Identify which cell holds the provided text, then report its (x, y) central coordinate. 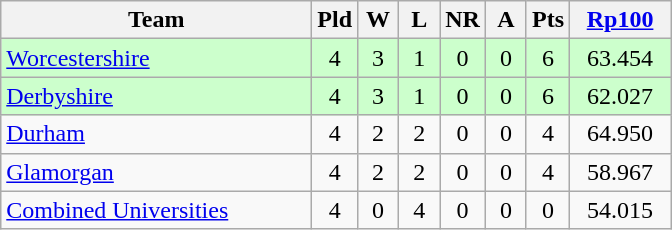
58.967 (620, 172)
Worcestershire (156, 58)
NR (463, 20)
Durham (156, 134)
62.027 (620, 96)
L (420, 20)
Pld (335, 20)
63.454 (620, 58)
Derbyshire (156, 96)
Combined Universities (156, 210)
64.950 (620, 134)
Team (156, 20)
54.015 (620, 210)
Pts (548, 20)
Glamorgan (156, 172)
Rp100 (620, 20)
A (506, 20)
W (378, 20)
